Identify which cell holds the provided text, then report its (X, Y) central coordinate. 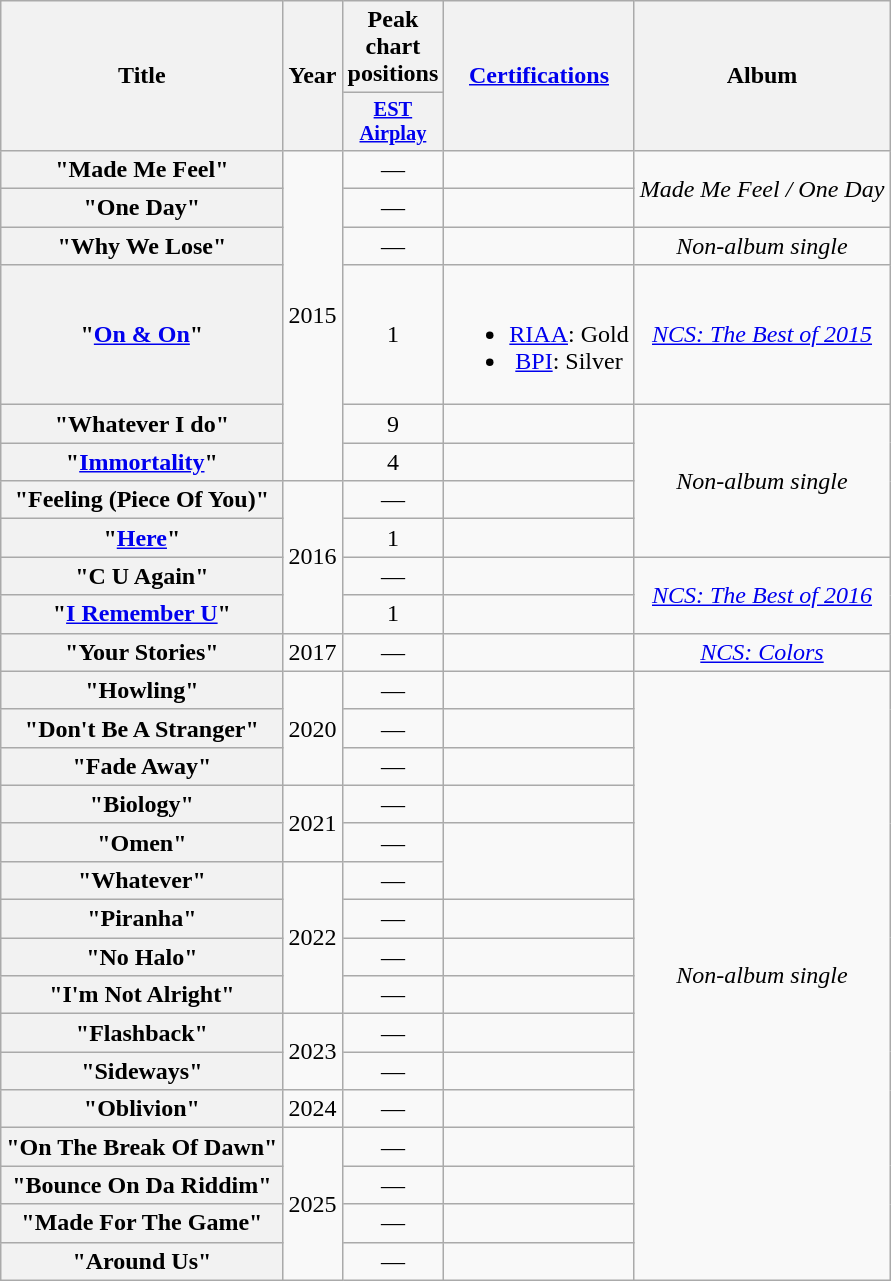
Certifications (539, 76)
Year (312, 76)
"Whatever I do" (142, 424)
2025 (312, 1204)
"One Day" (142, 208)
"Feeling (Piece Of You)" (142, 500)
Peak chart positions (393, 47)
Title (142, 76)
2021 (312, 823)
4 (393, 462)
NCS: Colors (762, 652)
2016 (312, 557)
2015 (312, 315)
NCS: The Best of 2016 (762, 595)
"Here" (142, 538)
"Oblivion" (142, 1109)
2024 (312, 1109)
NCS: The Best of 2015 (762, 335)
Made Me Feel / One Day (762, 188)
"Around Us" (142, 1261)
2020 (312, 728)
"On & On" (142, 335)
"On The Break Of Dawn" (142, 1147)
"Flashback" (142, 1033)
2022 (312, 937)
ESTAirplay (393, 122)
"Immortality" (142, 462)
"Sideways" (142, 1071)
2023 (312, 1052)
RIAA: Gold BPI: Silver (539, 335)
"I Remember U" (142, 614)
"Don't Be A Stranger" (142, 728)
"Fade Away" (142, 766)
9 (393, 424)
"Whatever" (142, 880)
"No Halo" (142, 957)
"Why We Lose" (142, 246)
"Piranha" (142, 919)
"Bounce On Da Riddim" (142, 1185)
"Omen" (142, 842)
2017 (312, 652)
"Biology" (142, 804)
"Made For The Game" (142, 1223)
"Howling" (142, 690)
"I'm Not Alright" (142, 995)
"Made Me Feel" (142, 169)
Album (762, 76)
"Your Stories" (142, 652)
"C U Again" (142, 576)
